Scan for the cell matching the given text and deliver its [x, y] coordinate at center. 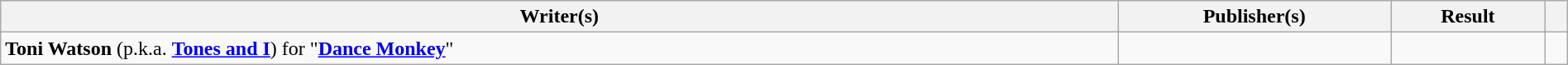
Publisher(s) [1255, 17]
Writer(s) [559, 17]
Toni Watson (p.k.a. Tones and I) for "Dance Monkey" [559, 48]
Result [1469, 17]
